Find where the given text appears and provide that cell's center as [x, y] coordinate. 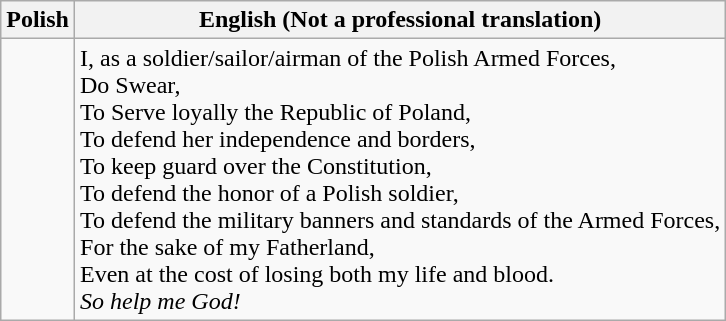
Polish [38, 20]
English (Not a professional translation) [400, 20]
